Determine the (x, y) coordinate at the center of the cell enclosing the given text.  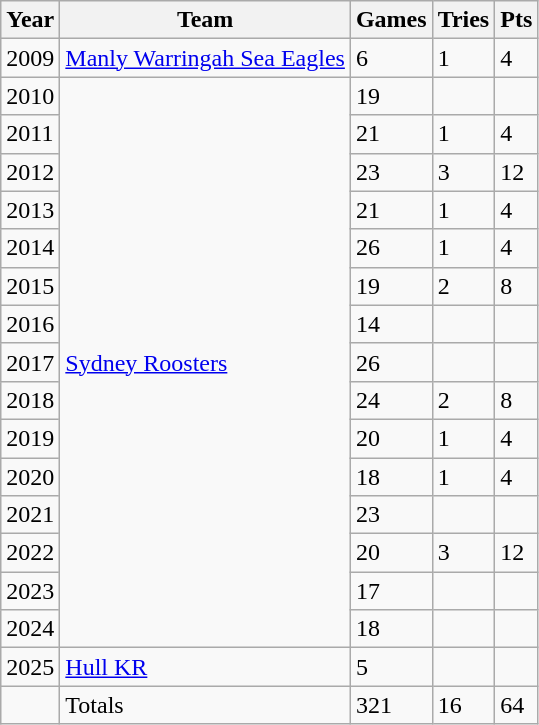
5 (391, 667)
Totals (206, 705)
14 (391, 324)
Pts (516, 20)
2019 (30, 438)
2011 (30, 134)
6 (391, 58)
Team (206, 20)
Tries (464, 20)
2012 (30, 172)
Year (30, 20)
321 (391, 705)
Games (391, 20)
2020 (30, 477)
2009 (30, 58)
Manly Warringah Sea Eagles (206, 58)
2015 (30, 286)
2016 (30, 324)
2017 (30, 362)
2013 (30, 210)
16 (464, 705)
Hull KR (206, 667)
24 (391, 400)
2018 (30, 400)
2014 (30, 248)
2023 (30, 591)
2025 (30, 667)
2022 (30, 553)
64 (516, 705)
2010 (30, 96)
Sydney Roosters (206, 362)
2021 (30, 515)
2024 (30, 629)
17 (391, 591)
